For the text-containing cell, return its midpoint in [X, Y] coordinate format. 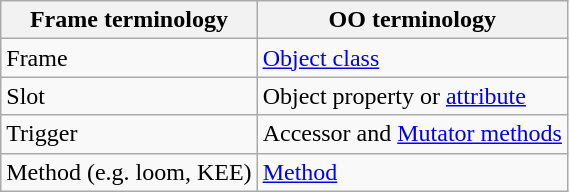
Slot [129, 96]
OO terminology [412, 20]
Method [412, 172]
Trigger [129, 134]
Frame terminology [129, 20]
Object property or attribute [412, 96]
Object class [412, 58]
Accessor and Mutator methods [412, 134]
Method (e.g. loom, KEE) [129, 172]
Frame [129, 58]
